From the cell containing the given text, extract its center point as [x, y] coordinate. 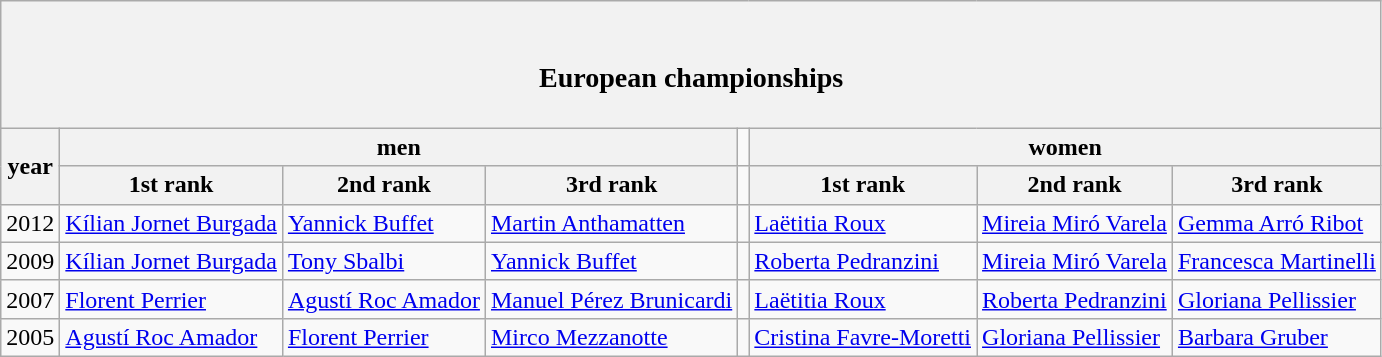
year [30, 166]
men [399, 147]
Manuel Pérez Brunicardi [611, 299]
Barbara Gruber [1276, 337]
Gemma Arró Ribot [1276, 223]
2012 [30, 223]
2009 [30, 261]
Tony Sbalbi [384, 261]
European championships [692, 64]
Mirco Mezzanotte [611, 337]
2005 [30, 337]
Martin Anthamatten [611, 223]
women [1066, 147]
2007 [30, 299]
Cristina Favre-Moretti [863, 337]
Francesca Martinelli [1276, 261]
